Output the (x, y) coordinate of the center of the cell containing the given text.  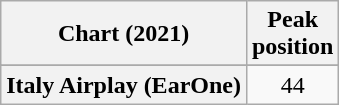
Peakposition (292, 34)
44 (292, 85)
Chart (2021) (124, 34)
Italy Airplay (EarOne) (124, 85)
